Capture the cell that displays the provided text and extract its [X, Y] central coordinate. 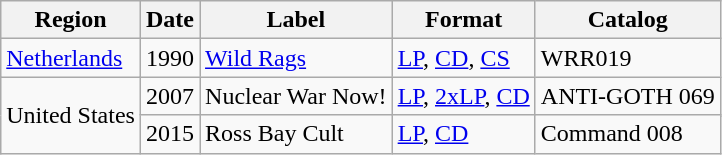
1990 [170, 58]
Catalog [628, 20]
United States [71, 115]
LP, CD [464, 134]
Region [71, 20]
Wild Rags [296, 58]
2007 [170, 96]
Label [296, 20]
Nuclear War Now! [296, 96]
LP, 2xLP, CD [464, 96]
Date [170, 20]
Netherlands [71, 58]
LP, CD, CS [464, 58]
Format [464, 20]
2015 [170, 134]
Ross Bay Cult [296, 134]
Command 008 [628, 134]
WRR019 [628, 58]
ANTI-GOTH 069 [628, 96]
